Extract the (x, y) coordinate from the center of the cell holding the provided text.  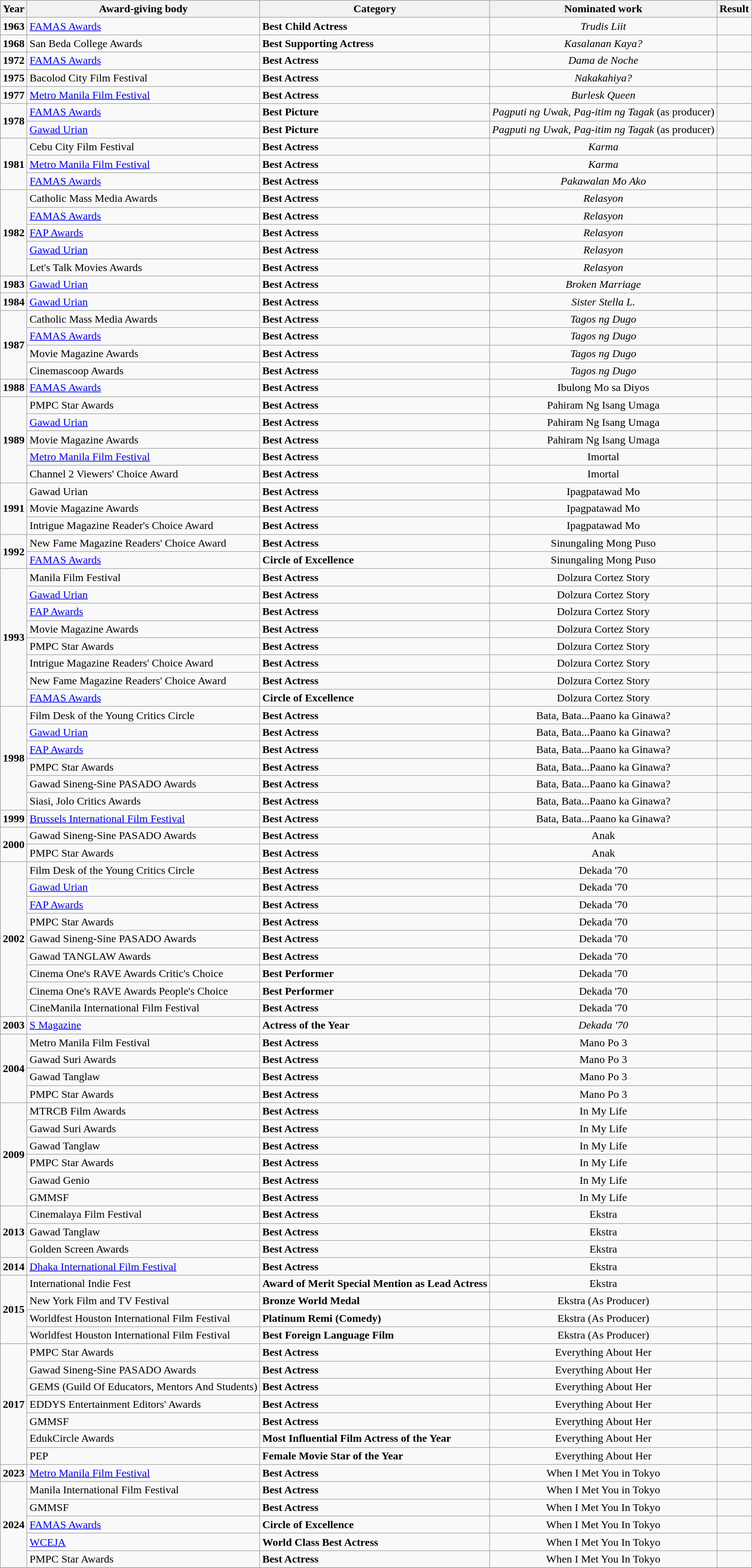
1963 (14, 26)
Intrigue Magazine Reader's Choice Award (143, 526)
Dama de Noche (603, 61)
Best Child Actress (375, 26)
1968 (14, 43)
1999 (14, 819)
Cebu City Film Festival (143, 147)
Kasalanan Kaya? (603, 43)
Broken Marriage (603, 285)
Manila International Film Festival (143, 1490)
Burlesk Queen (603, 95)
Female Movie Star of the Year (375, 1456)
1983 (14, 285)
EDDYS Entertainment Editors' Awards (143, 1404)
2017 (14, 1404)
1992 (14, 552)
Trudis Liit (603, 26)
Pakawalan Mo Ako (603, 181)
Manila Film Festival (143, 577)
2000 (14, 844)
Cinema One's RAVE Awards People's Choice (143, 991)
World Class Best Actress (375, 1542)
2015 (14, 1309)
Sister Stella L. (603, 302)
2003 (14, 1025)
Award-giving body (143, 9)
1988 (14, 388)
International Indie Fest (143, 1283)
Result (734, 9)
2013 (14, 1232)
Cinemascoop Awards (143, 371)
2024 (14, 1525)
1998 (14, 758)
Nakakahiya? (603, 78)
Dhaka International Film Festival (143, 1266)
1972 (14, 61)
Ibulong Mo sa Diyos (603, 388)
Nominated work (603, 9)
Actress of the Year (375, 1025)
Cinemalaya Film Festival (143, 1215)
Year (14, 9)
Best Foreign Language Film (375, 1335)
2014 (14, 1266)
CineManila International Film Festival (143, 1008)
EdukCircle Awards (143, 1439)
Brussels International Film Festival (143, 819)
Cinema One's RAVE Awards Critic's Choice (143, 973)
PEP (143, 1456)
1977 (14, 95)
New York Film and TV Festival (143, 1301)
Best Supporting Actress (375, 43)
2002 (14, 939)
2023 (14, 1473)
Golden Screen Awards (143, 1249)
1989 (14, 439)
GEMS (Guild Of Educators, Mentors And Students) (143, 1387)
Siasi, Jolo Critics Awards (143, 801)
Most Influential Film Actress of the Year (375, 1439)
2004 (14, 1068)
Channel 2 Viewers' Choice Award (143, 474)
1991 (14, 508)
MTRCB Film Awards (143, 1111)
Category (375, 9)
2009 (14, 1154)
Intrigue Magazine Readers' Choice Award (143, 663)
Bronze World Medal (375, 1301)
1987 (14, 345)
1981 (14, 164)
Gawad TANGLAW Awards (143, 956)
1978 (14, 121)
1975 (14, 78)
San Beda College Awards (143, 43)
WCEJA (143, 1542)
Bacolod City Film Festival (143, 78)
Platinum Remi (Comedy) (375, 1318)
S Magazine (143, 1025)
1984 (14, 302)
Award of Merit Special Mention as Lead Actress (375, 1283)
1982 (14, 233)
Gawad Genio (143, 1180)
1993 (14, 638)
Let's Talk Movies Awards (143, 267)
